Identify which cell holds the provided text, then report its [x, y] central coordinate. 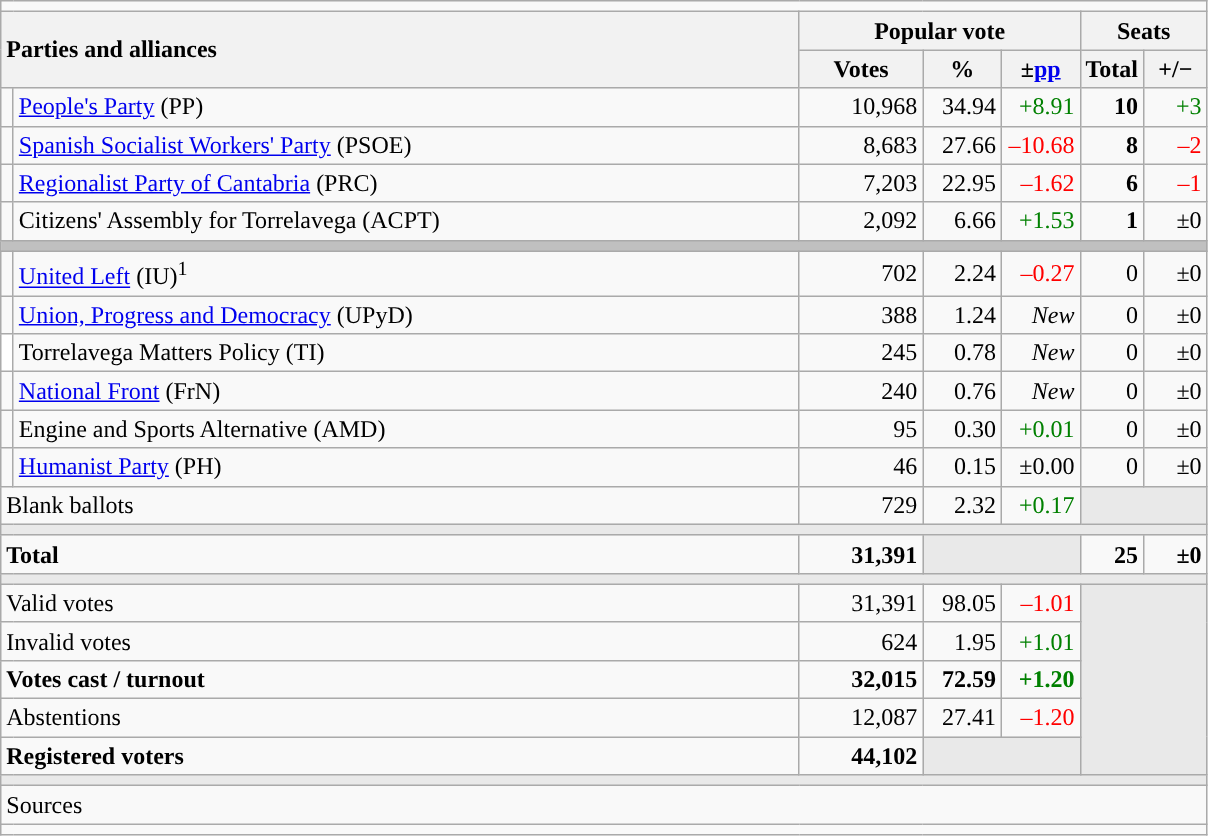
72.59 [962, 679]
–0.27 [1040, 274]
0.76 [962, 391]
46 [861, 467]
–1.01 [1040, 603]
Citizens' Assembly for Torrelavega (ACPT) [406, 221]
–1 [1176, 183]
95 [861, 429]
Abstentions [400, 718]
729 [861, 505]
98.05 [962, 603]
Votes cast / turnout [400, 679]
+1.01 [1040, 641]
0.15 [962, 467]
+1.20 [1040, 679]
25 [1112, 554]
–1.20 [1040, 718]
Blank ballots [400, 505]
10 [1112, 107]
–10.68 [1040, 145]
Parties and alliances [400, 50]
Sources [604, 805]
National Front (FrN) [406, 391]
2.24 [962, 274]
34.94 [962, 107]
–1.62 [1040, 183]
240 [861, 391]
624 [861, 641]
2,092 [861, 221]
+3 [1176, 107]
27.41 [962, 718]
Torrelavega Matters Policy (TI) [406, 353]
+0.17 [1040, 505]
245 [861, 353]
Registered voters [400, 756]
United Left (IU)1 [406, 274]
6.66 [962, 221]
22.95 [962, 183]
1 [1112, 221]
388 [861, 315]
8 [1112, 145]
–2 [1176, 145]
12,087 [861, 718]
Votes [861, 69]
Seats [1144, 31]
0.30 [962, 429]
±pp [1040, 69]
27.66 [962, 145]
People's Party (PP) [406, 107]
+0.01 [1040, 429]
Engine and Sports Alternative (AMD) [406, 429]
1.95 [962, 641]
44,102 [861, 756]
Invalid votes [400, 641]
2.32 [962, 505]
Spanish Socialist Workers' Party (PSOE) [406, 145]
% [962, 69]
10,968 [861, 107]
+8.91 [1040, 107]
6 [1112, 183]
Humanist Party (PH) [406, 467]
Valid votes [400, 603]
±0.00 [1040, 467]
Regionalist Party of Cantabria (PRC) [406, 183]
702 [861, 274]
+/− [1176, 69]
8,683 [861, 145]
Union, Progress and Democracy (UPyD) [406, 315]
0.78 [962, 353]
1.24 [962, 315]
+1.53 [1040, 221]
Popular vote [940, 31]
32,015 [861, 679]
7,203 [861, 183]
